Provide the [X, Y] coordinate of the cell's center where the given text is located.  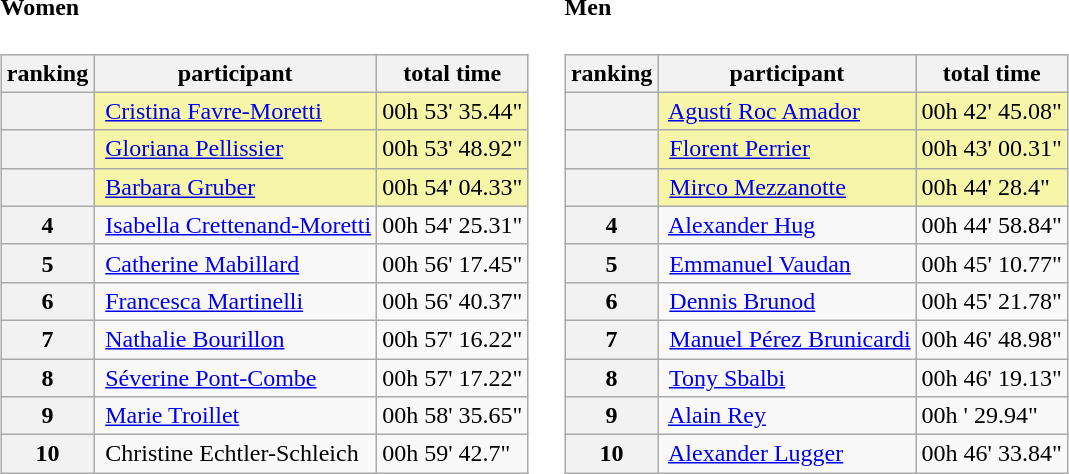
00h 54' 04.33" [452, 187]
00h ' 29.94" [992, 416]
00h 46' 19.13" [992, 378]
Nathalie Bourillon [236, 339]
00h 45' 10.77" [992, 263]
00h 56' 40.37" [452, 301]
Dennis Brunod [787, 301]
00h 44' 58.84" [992, 225]
Emmanuel Vaudan [787, 263]
Florent Perrier [787, 149]
Mirco Mezzanotte [787, 187]
Alexander Lugger [787, 454]
00h 44' 28.4" [992, 187]
Séverine Pont-Combe [236, 378]
Manuel Pérez Brunicardi [787, 339]
00h 59' 42.7" [452, 454]
00h 57' 16.22" [452, 339]
Agustí Roc Amador [787, 111]
Isabella Crettenand-Moretti [236, 225]
Alexander Hug [787, 225]
00h 42' 45.08" [992, 111]
00h 46' 48.98" [992, 339]
00h 53' 48.92" [452, 149]
00h 56' 17.45" [452, 263]
Barbara Gruber [236, 187]
Gloriana Pellissier [236, 149]
00h 45' 21.78" [992, 301]
00h 54' 25.31" [452, 225]
Tony Sbalbi [787, 378]
Alain Rey [787, 416]
Marie Troillet [236, 416]
00h 57' 17.22" [452, 378]
Cristina Favre-Moretti [236, 111]
00h 46' 33.84" [992, 454]
Catherine Mabillard [236, 263]
00h 43' 00.31" [992, 149]
00h 58' 35.65" [452, 416]
Francesca Martinelli [236, 301]
00h 53' 35.44" [452, 111]
Christine Echtler-Schleich [236, 454]
